Find where the given text appears and provide that cell's center as [X, Y] coordinate. 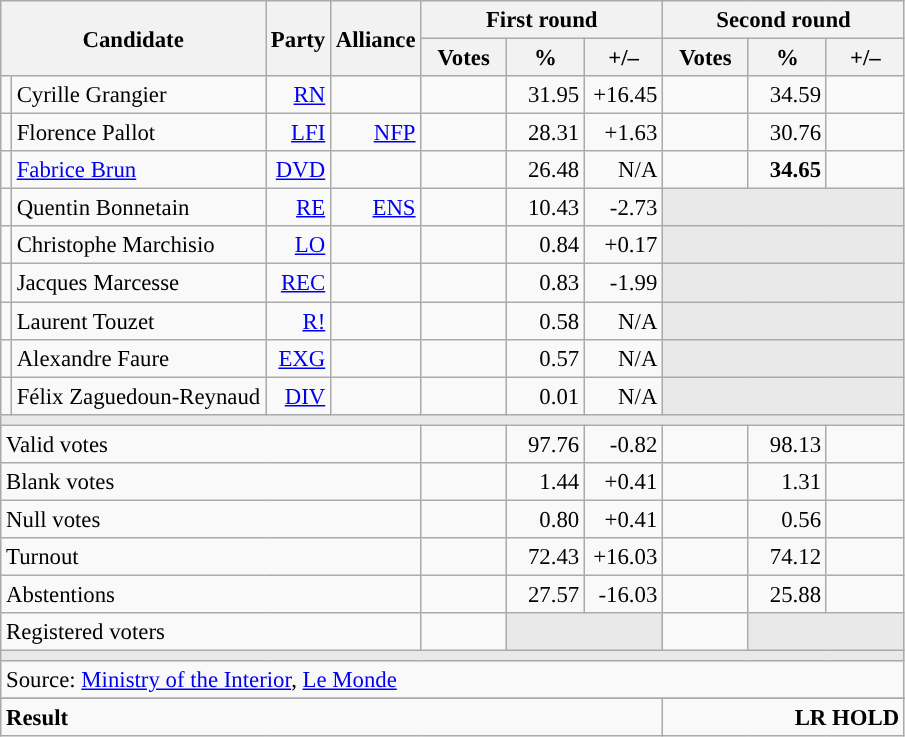
DIV [298, 396]
Registered voters [211, 632]
Alexandre Faure [138, 358]
Laurent Touzet [138, 321]
1.31 [787, 482]
RN [298, 95]
R! [298, 321]
Second round [784, 20]
97.76 [545, 444]
EXG [298, 358]
Quentin Bonnetain [138, 208]
72.43 [545, 557]
Fabrice Brun [138, 170]
27.57 [545, 594]
+0.17 [624, 245]
Valid votes [211, 444]
ENS [376, 208]
Abstentions [211, 594]
34.65 [787, 170]
Candidate [134, 38]
0.84 [545, 245]
Félix Zaguedoun-Reynaud [138, 396]
Null votes [211, 519]
+16.45 [624, 95]
30.76 [787, 133]
28.31 [545, 133]
0.01 [545, 396]
LO [298, 245]
Jacques Marcesse [138, 283]
+1.63 [624, 133]
Florence Pallot [138, 133]
Party [298, 38]
-0.82 [624, 444]
Turnout [211, 557]
REC [298, 283]
0.57 [545, 358]
-16.03 [624, 594]
Blank votes [211, 482]
First round [542, 20]
31.95 [545, 95]
LFI [298, 133]
Source: Ministry of the Interior, Le Monde [453, 680]
LR HOLD [784, 718]
74.12 [787, 557]
0.58 [545, 321]
Cyrille Grangier [138, 95]
DVD [298, 170]
RE [298, 208]
1.44 [545, 482]
25.88 [787, 594]
0.83 [545, 283]
-1.99 [624, 283]
+16.03 [624, 557]
34.59 [787, 95]
Result [332, 718]
Christophe Marchisio [138, 245]
-2.73 [624, 208]
Alliance [376, 38]
0.56 [787, 519]
26.48 [545, 170]
10.43 [545, 208]
NFP [376, 133]
98.13 [787, 444]
0.80 [545, 519]
